For the text-containing cell, return its midpoint in [X, Y] coordinate format. 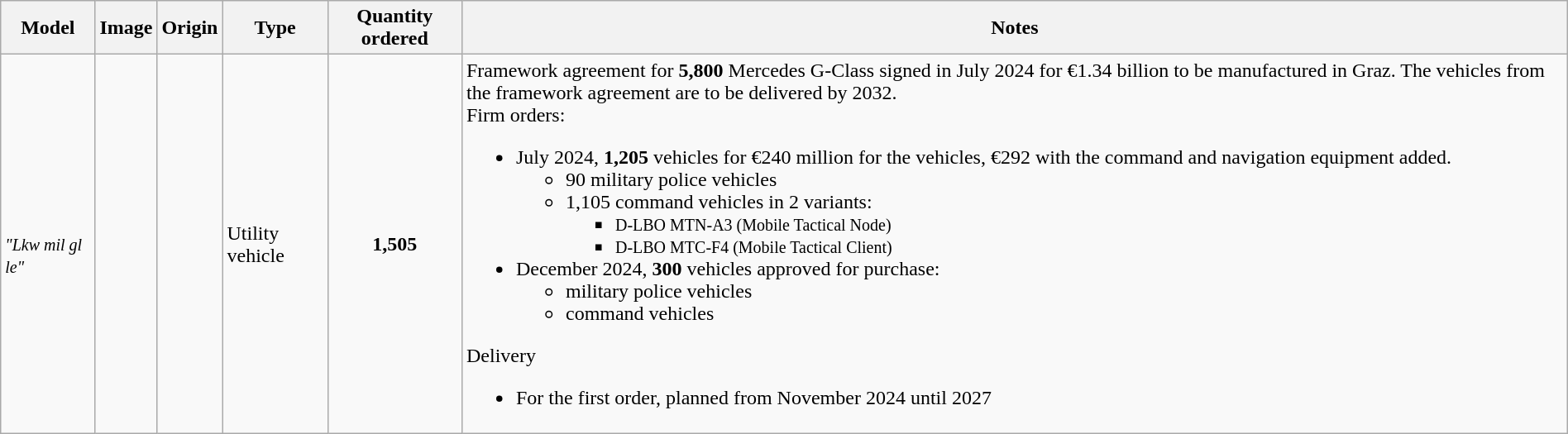
Model [48, 28]
Type [275, 28]
"Lkw mil gl le" [48, 244]
1,505 [394, 244]
Image [126, 28]
Notes [1014, 28]
Origin [190, 28]
Utility vehicle [275, 244]
Quantity ordered [394, 28]
